Extract the (X, Y) coordinate from the center of the cell holding the provided text.  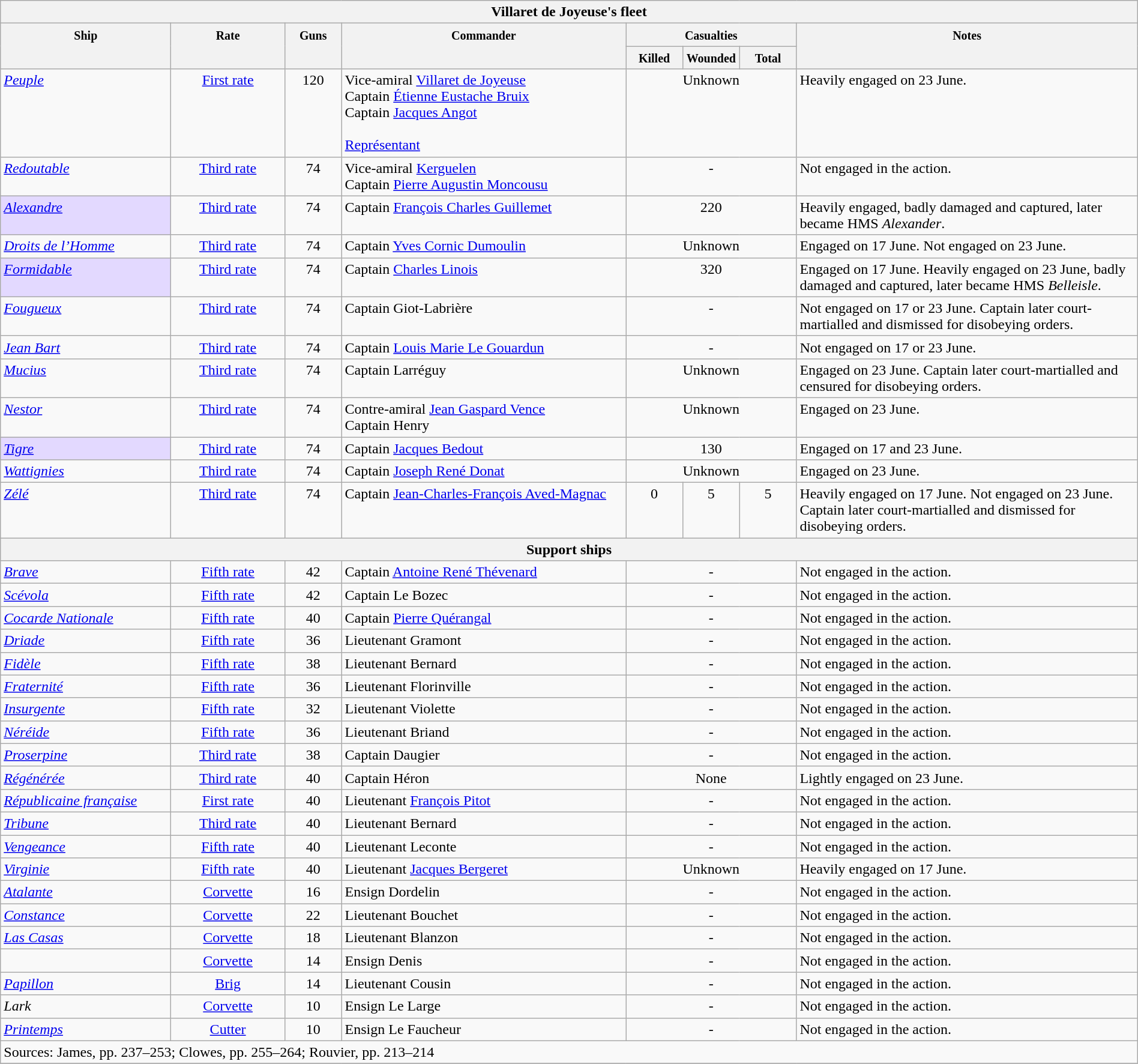
Engaged on 17 and 23 June. (967, 449)
Lieutenant Briand (484, 732)
Vice-amiral KerguelenCaptain Pierre Augustin Moncousu (484, 177)
Jean Bart (86, 347)
Tribune (86, 823)
Cocarde Nationale (86, 618)
Atalante (86, 892)
Captain Pierre Quérangal (484, 618)
130 (711, 449)
Néréide (86, 732)
Mucius (86, 378)
Captain Charles Linois (484, 277)
Vengeance (86, 846)
Fraternité (86, 686)
Cutter (228, 1029)
Peuple (86, 113)
Lieutenant Cousin (484, 984)
Ensign Denis (484, 961)
Brig (228, 984)
Killed (654, 58)
Lieutenant Jacques Bergeret (484, 869)
Commander (484, 46)
Driade (86, 641)
Ensign Le Large (484, 1006)
Lieutenant Florinville (484, 686)
Casualties (711, 35)
Fidèle (86, 663)
120 (313, 113)
Républicaine française (86, 800)
Tigre (86, 449)
Scévola (86, 595)
Not engaged on 17 or 23 June. (967, 347)
Virginie (86, 869)
Heavily engaged, badly damaged and captured, later became HMS Alexander. (967, 215)
Droits de l’Homme (86, 246)
Not engaged on 17 or 23 June. Captain later court-martialled and dismissed for disobeying orders. (967, 316)
None (711, 778)
Captain Jean-Charles-François Aved-Magnac (484, 510)
Las Casas (86, 938)
Contre-amiral Jean Gaspard VenceCaptain Henry (484, 417)
Captain Héron (484, 778)
Formidable (86, 277)
Vice-amiral Villaret de JoyeuseCaptain Étienne Eustache BruixCaptain Jacques Angot Représentant (484, 113)
Wounded (711, 58)
Captain Giot-Labrière (484, 316)
Captain Jacques Bedout (484, 449)
Ensign Dordelin (484, 892)
32 (313, 709)
Proserpine (86, 755)
Insurgente (86, 709)
Régénérée (86, 778)
Sources: James, pp. 237–253; Clowes, pp. 255–264; Rouvier, pp. 213–214 (569, 1052)
Lieutenant Violette (484, 709)
Wattignies (86, 471)
Notes (967, 46)
Total (768, 58)
Engaged on 23 June. Captain later court-martialled and censured for disobeying orders. (967, 378)
Rate (228, 46)
Ensign Le Faucheur (484, 1029)
Support ships (569, 549)
Captain Yves Cornic Dumoulin (484, 246)
Lieutenant Gramont (484, 641)
Lieutenant Blanzon (484, 938)
320 (711, 277)
Brave (86, 572)
Guns (313, 46)
Fougueux (86, 316)
Redoutable (86, 177)
Ship (86, 46)
Zélé (86, 510)
0 (654, 510)
Engaged on 17 June. Heavily engaged on 23 June, badly damaged and captured, later became HMS Belleisle. (967, 277)
Lieutenant Bouchet (484, 915)
Heavily engaged on 23 June. (967, 113)
Alexandre (86, 215)
Lightly engaged on 23 June. (967, 778)
Captain Le Bozec (484, 595)
18 (313, 938)
Heavily engaged on 17 June. (967, 869)
16 (313, 892)
Captain Larréguy (484, 378)
Captain Daugier (484, 755)
220 (711, 215)
Constance (86, 915)
Captain Louis Marie Le Gouardun (484, 347)
Lark (86, 1006)
Heavily engaged on 17 June. Not engaged on 23 June. Captain later court-martialled and dismissed for disobeying orders. (967, 510)
Nestor (86, 417)
Engaged on 17 June. Not engaged on 23 June. (967, 246)
Lieutenant François Pitot (484, 800)
Papillon (86, 984)
Captain François Charles Guillemet (484, 215)
Printemps (86, 1029)
Lieutenant Leconte (484, 846)
Villaret de Joyeuse's fleet (569, 12)
Captain Joseph René Donat (484, 471)
Captain Antoine René Thévenard (484, 572)
22 (313, 915)
